Output the (X, Y) coordinate of the center of the cell containing the given text.  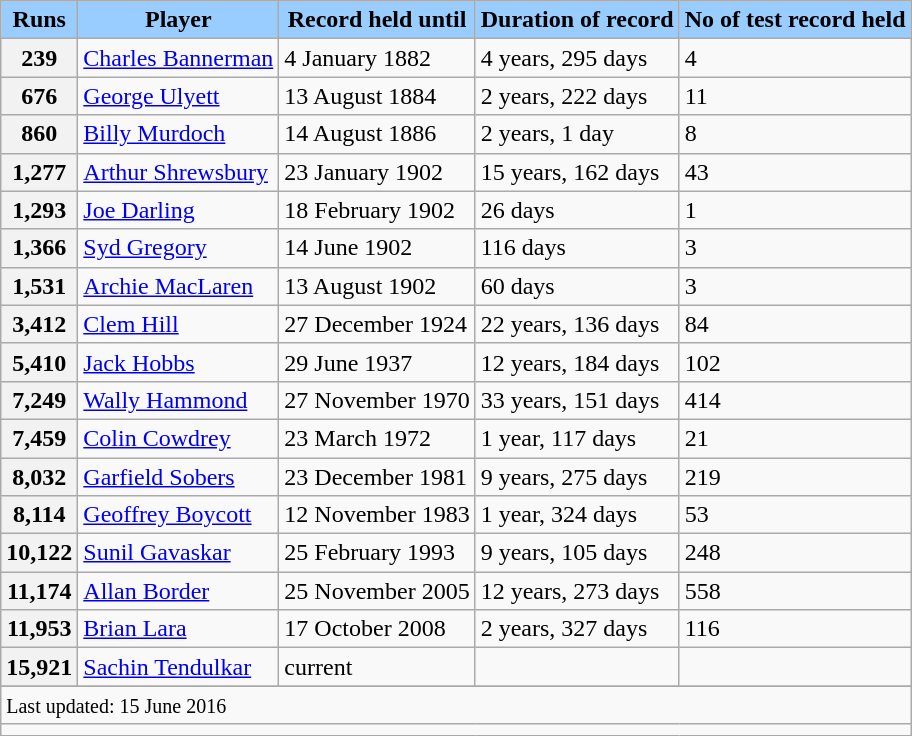
11,953 (40, 629)
5,410 (40, 362)
Record held until (377, 20)
Player (178, 20)
4 years, 295 days (577, 58)
2 years, 222 days (577, 96)
2 years, 1 day (577, 134)
26 days (577, 210)
29 June 1937 (377, 362)
No of test record held (795, 20)
1 year, 117 days (577, 438)
4 January 1882 (377, 58)
7,459 (40, 438)
11,174 (40, 591)
14 June 1902 (377, 248)
Geoffrey Boycott (178, 515)
60 days (577, 286)
13 August 1902 (377, 286)
18 February 1902 (377, 210)
Sachin Tendulkar (178, 667)
Colin Cowdrey (178, 438)
14 August 1886 (377, 134)
Charles Bannerman (178, 58)
1,293 (40, 210)
15,921 (40, 667)
12 November 1983 (377, 515)
Duration of record (577, 20)
Syd Gregory (178, 248)
10,122 (40, 553)
676 (40, 96)
17 October 2008 (377, 629)
Allan Border (178, 591)
1 year, 324 days (577, 515)
22 years, 136 days (577, 324)
1,531 (40, 286)
13 August 1884 (377, 96)
Billy Murdoch (178, 134)
23 December 1981 (377, 477)
4 (795, 58)
12 years, 184 days (577, 362)
8,114 (40, 515)
53 (795, 515)
414 (795, 400)
Clem Hill (178, 324)
27 November 1970 (377, 400)
Arthur Shrewsbury (178, 172)
2 years, 327 days (577, 629)
23 January 1902 (377, 172)
558 (795, 591)
116 (795, 629)
Jack Hobbs (178, 362)
Sunil Gavaskar (178, 553)
21 (795, 438)
25 February 1993 (377, 553)
7,249 (40, 400)
23 March 1972 (377, 438)
219 (795, 477)
33 years, 151 days (577, 400)
Garfield Sobers (178, 477)
8,032 (40, 477)
Runs (40, 20)
1,277 (40, 172)
860 (40, 134)
25 November 2005 (377, 591)
9 years, 275 days (577, 477)
Last updated: 15 June 2016 (456, 705)
102 (795, 362)
239 (40, 58)
43 (795, 172)
8 (795, 134)
12 years, 273 days (577, 591)
1 (795, 210)
Brian Lara (178, 629)
3,412 (40, 324)
1,366 (40, 248)
Archie MacLaren (178, 286)
116 days (577, 248)
Wally Hammond (178, 400)
11 (795, 96)
current (377, 667)
Joe Darling (178, 210)
84 (795, 324)
27 December 1924 (377, 324)
248 (795, 553)
9 years, 105 days (577, 553)
15 years, 162 days (577, 172)
George Ulyett (178, 96)
